Return [x, y] of the center of cell containing provided text 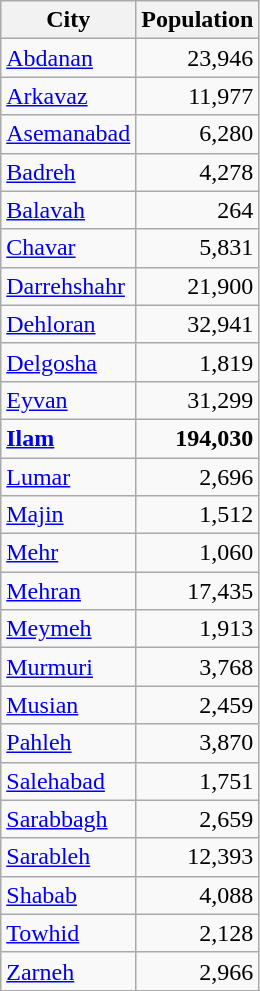
194,030 [198, 438]
17,435 [198, 591]
3,768 [198, 667]
Zarneh [68, 971]
23,946 [198, 58]
Meymeh [68, 629]
Majin [68, 515]
Mehr [68, 553]
Sarableh [68, 857]
Pahleh [68, 743]
6,280 [198, 134]
4,278 [198, 172]
2,659 [198, 819]
Towhid [68, 933]
Chavar [68, 248]
Population [198, 20]
12,393 [198, 857]
2,128 [198, 933]
2,459 [198, 705]
Balavah [68, 210]
City [68, 20]
31,299 [198, 400]
2,966 [198, 971]
Asemanabad [68, 134]
21,900 [198, 286]
Dehloran [68, 324]
2,696 [198, 477]
264 [198, 210]
1,819 [198, 362]
1,060 [198, 553]
11,977 [198, 96]
Musian [68, 705]
Sarabbagh [68, 819]
1,512 [198, 515]
3,870 [198, 743]
4,088 [198, 895]
Eyvan [68, 400]
Abdanan [68, 58]
Badreh [68, 172]
32,941 [198, 324]
5,831 [198, 248]
1,751 [198, 781]
Arkavaz [68, 96]
Salehabad [68, 781]
Darrehshahr [68, 286]
Lumar [68, 477]
Murmuri [68, 667]
Delgosha [68, 362]
Shabab [68, 895]
Mehran [68, 591]
1,913 [198, 629]
Ilam [68, 438]
